Scan for the cell matching the given text and deliver its [X, Y] coordinate at center. 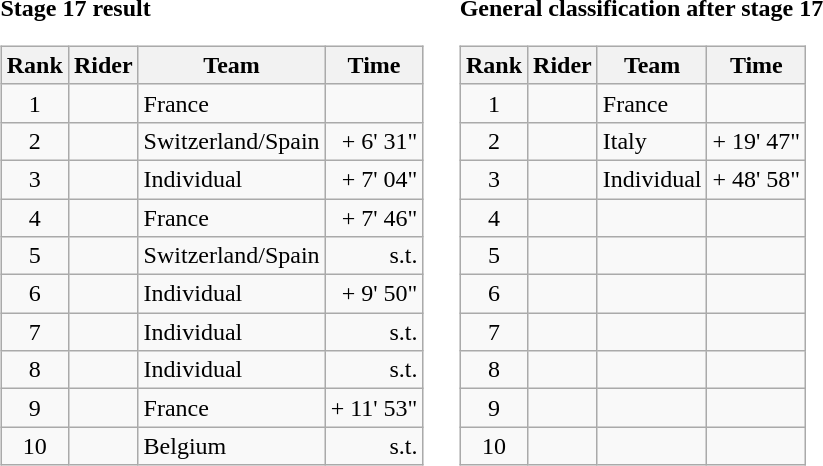
+ 11' 53" [374, 408]
+ 9' 50" [374, 294]
+ 7' 46" [374, 217]
Italy [652, 141]
+ 6' 31" [374, 141]
+ 7' 04" [374, 179]
+ 19' 47" [756, 141]
+ 48' 58" [756, 179]
Belgium [232, 446]
